Return [X, Y] of the center of cell containing provided text 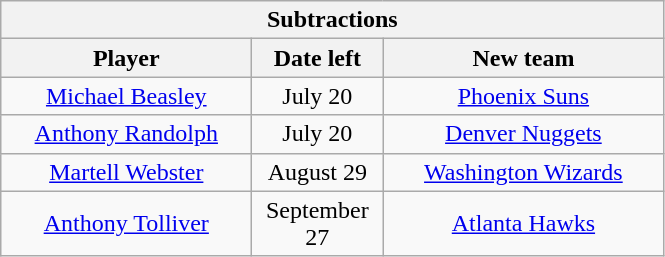
Subtractions [332, 20]
Atlanta Hawks [524, 224]
Date left [318, 58]
Martell Webster [126, 172]
Denver Nuggets [524, 134]
New team [524, 58]
September 27 [318, 224]
Washington Wizards [524, 172]
August 29 [318, 172]
Phoenix Suns [524, 96]
Michael Beasley [126, 96]
Player [126, 58]
Anthony Randolph [126, 134]
Anthony Tolliver [126, 224]
